Identify which cell holds the provided text, then report its [x, y] central coordinate. 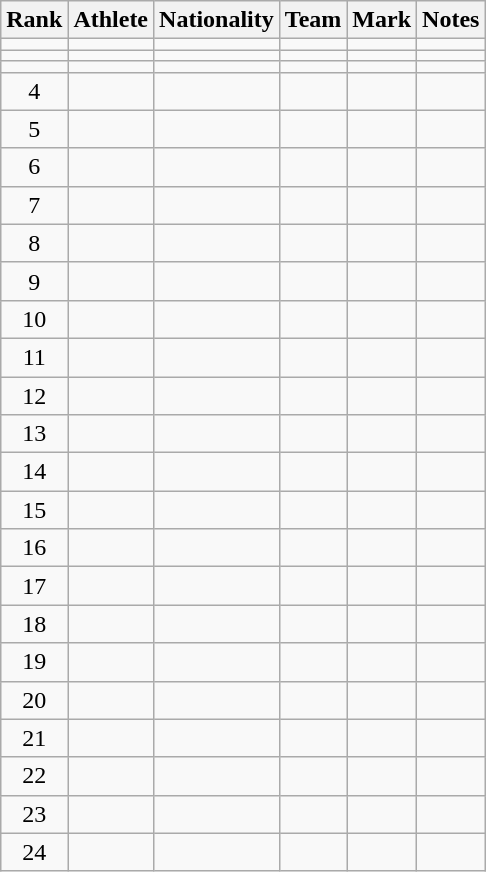
19 [34, 662]
11 [34, 357]
6 [34, 167]
7 [34, 205]
16 [34, 548]
Athlete [111, 20]
Team [313, 20]
12 [34, 395]
4 [34, 91]
5 [34, 129]
22 [34, 776]
10 [34, 319]
13 [34, 434]
17 [34, 586]
24 [34, 852]
23 [34, 814]
18 [34, 624]
Mark [382, 20]
Nationality [217, 20]
20 [34, 700]
9 [34, 281]
21 [34, 738]
Rank [34, 20]
15 [34, 510]
8 [34, 243]
Notes [451, 20]
14 [34, 472]
